From the cell containing the given text, extract its center point as [x, y] coordinate. 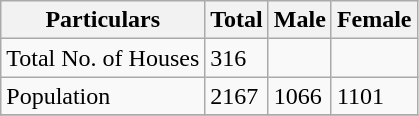
2167 [237, 96]
Total No. of Houses [103, 58]
Female [374, 20]
Population [103, 96]
Total [237, 20]
1066 [300, 96]
Male [300, 20]
316 [237, 58]
Particulars [103, 20]
1101 [374, 96]
